Scan for the cell matching the given text and deliver its [X, Y] coordinate at center. 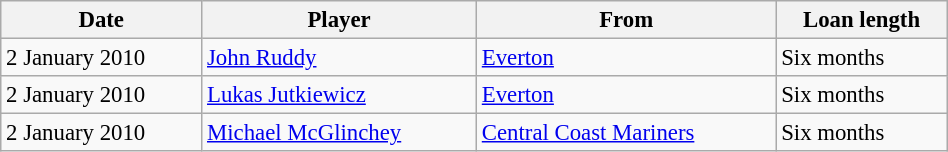
Loan length [862, 20]
Central Coast Mariners [626, 133]
John Ruddy [340, 58]
Michael McGlinchey [340, 133]
From [626, 20]
Lukas Jutkiewicz [340, 95]
Player [340, 20]
Date [102, 20]
